Scan for the cell matching the given text and deliver its (x, y) coordinate at center. 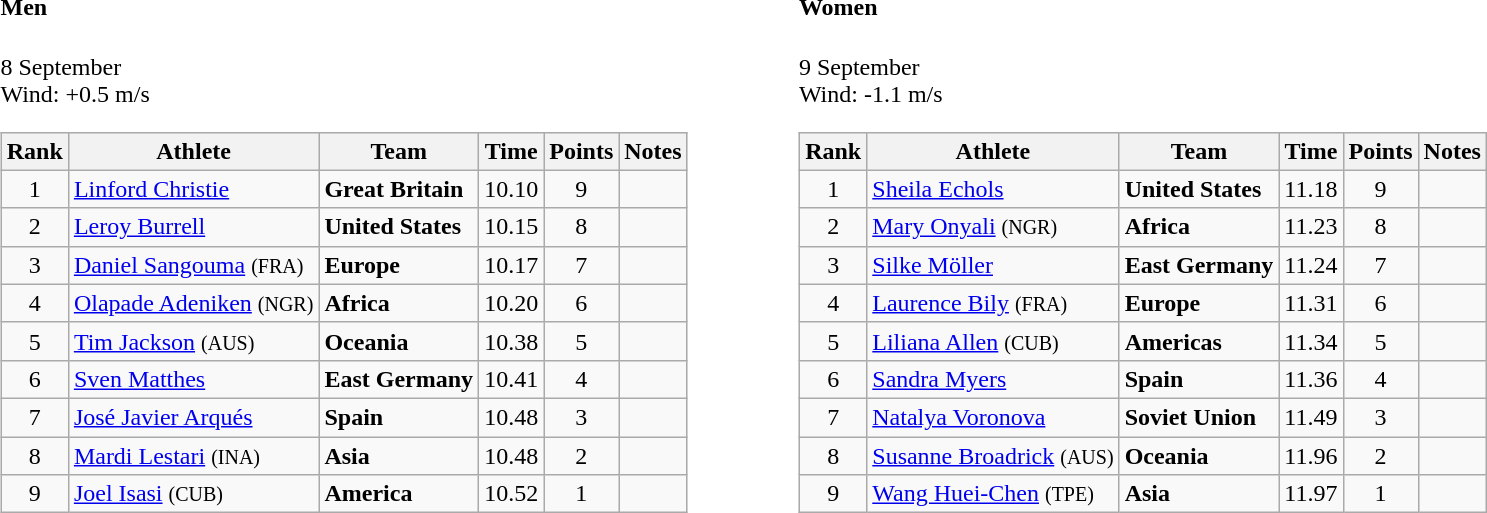
11.23 (1311, 227)
Joel Isasi (CUB) (194, 494)
Liliana Allen (CUB) (993, 341)
10.41 (512, 379)
11.97 (1311, 494)
Sheila Echols (993, 189)
Mardi Lestari (INA) (194, 456)
Mary Onyali (NGR) (993, 227)
11.34 (1311, 341)
Wang Huei-Chen (TPE) (993, 494)
Sven Matthes (194, 379)
Great Britain (399, 189)
Silke Möller (993, 265)
10.15 (512, 227)
11.18 (1311, 189)
11.49 (1311, 417)
Natalya Voronova (993, 417)
10.52 (512, 494)
11.24 (1311, 265)
America (399, 494)
11.36 (1311, 379)
Leroy Burrell (194, 227)
10.38 (512, 341)
Americas (1199, 341)
Laurence Bily (FRA) (993, 303)
Soviet Union (1199, 417)
Tim Jackson (AUS) (194, 341)
Olapade Adeniken (NGR) (194, 303)
Linford Christie (194, 189)
11.31 (1311, 303)
Susanne Broadrick (AUS) (993, 456)
11.96 (1311, 456)
10.20 (512, 303)
10.10 (512, 189)
Sandra Myers (993, 379)
Daniel Sangouma (FRA) (194, 265)
José Javier Arqués (194, 417)
10.17 (512, 265)
